Extract the [x, y] coordinate from the center of the cell holding the provided text.  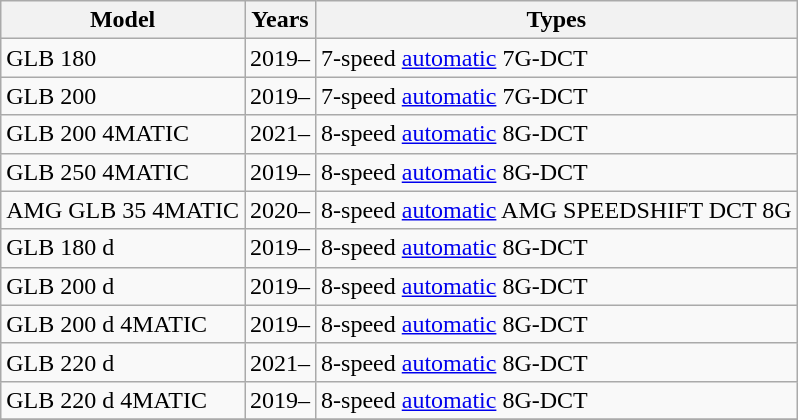
GLB 220 d 4MATIC [123, 400]
AMG GLB 35 4MATIC [123, 210]
GLB 180 d [123, 248]
GLB 200 d [123, 286]
GLB 200 4MATIC [123, 134]
Types [557, 20]
GLB 180 [123, 58]
Years [280, 20]
GLB 200 d 4MATIC [123, 324]
2020– [280, 210]
8-speed automatic AMG SPEEDSHIFT DCT 8G [557, 210]
GLB 200 [123, 96]
GLB 220 d [123, 362]
Model [123, 20]
GLB 250 4MATIC [123, 172]
